Output the [x, y] coordinate of the center of the cell containing the given text.  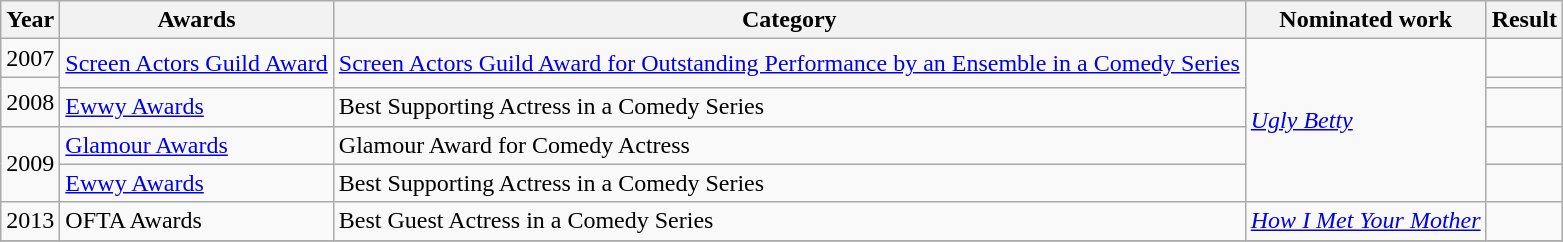
Year [30, 20]
Nominated work [1366, 20]
Category [789, 20]
Ugly Betty [1366, 120]
2007 [30, 58]
OFTA Awards [196, 221]
Glamour Award for Comedy Actress [789, 145]
2013 [30, 221]
Awards [196, 20]
Screen Actors Guild Award for Outstanding Performance by an Ensemble in a Comedy Series [789, 64]
Screen Actors Guild Award [196, 64]
How I Met Your Mother [1366, 221]
2008 [30, 102]
2009 [30, 164]
Result [1524, 20]
Glamour Awards [196, 145]
Best Guest Actress in a Comedy Series [789, 221]
